Output the (x, y) coordinate of the center of the cell containing the given text.  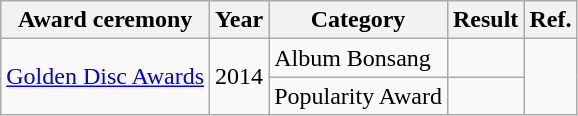
Golden Disc Awards (106, 77)
Result (485, 20)
Year (240, 20)
Album Bonsang (358, 58)
2014 (240, 77)
Award ceremony (106, 20)
Popularity Award (358, 96)
Ref. (550, 20)
Category (358, 20)
